Pinpoint the cell where the given text exists, returning its (X, Y) midpoint coordinate. 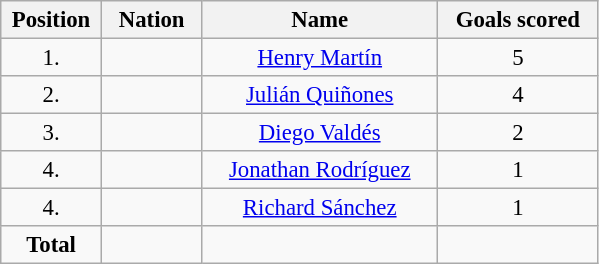
1. (52, 58)
Richard Sánchez (320, 208)
Henry Martín (320, 58)
Julián Quiñones (320, 95)
2 (518, 133)
4 (518, 95)
Diego Valdés (320, 133)
3. (52, 133)
Nation (152, 20)
Position (52, 20)
Goals scored (518, 20)
Total (52, 245)
5 (518, 58)
Name (320, 20)
2. (52, 95)
Jonathan Rodríguez (320, 170)
